Detect which cell encompasses the target text, then output its (X, Y) center coordinate. 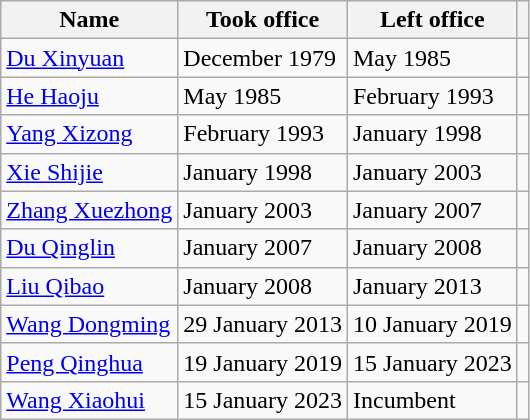
Du Qinglin (90, 248)
Xie Shijie (90, 172)
Wang Dongming (90, 324)
29 January 2013 (263, 324)
Left office (432, 20)
Liu Qibao (90, 286)
Yang Xizong (90, 134)
January 2013 (432, 286)
Zhang Xuezhong (90, 210)
Wang Xiaohui (90, 400)
December 1979 (263, 58)
Took office (263, 20)
Du Xinyuan (90, 58)
Name (90, 20)
Peng Qinghua (90, 362)
Incumbent (432, 400)
He Haoju (90, 96)
10 January 2019 (432, 324)
19 January 2019 (263, 362)
